Locate the cell with the specified text and output its (x, y) center coordinate. 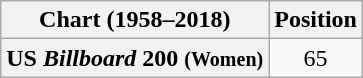
Chart (1958–2018) (135, 20)
US Billboard 200 (Women) (135, 58)
65 (316, 58)
Position (316, 20)
